Search for the cell housing the specified text and yield its [x, y] center coordinate. 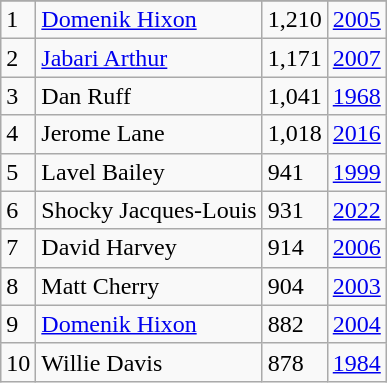
931 [294, 210]
2016 [356, 134]
5 [18, 172]
Lavel Bailey [149, 172]
1968 [356, 96]
6 [18, 210]
Dan Ruff [149, 96]
914 [294, 248]
Jerome Lane [149, 134]
3 [18, 96]
2003 [356, 286]
904 [294, 286]
2007 [356, 58]
9 [18, 324]
2005 [356, 20]
1,171 [294, 58]
2004 [356, 324]
1,210 [294, 20]
Matt Cherry [149, 286]
1,018 [294, 134]
Willie Davis [149, 362]
4 [18, 134]
878 [294, 362]
David Harvey [149, 248]
882 [294, 324]
Shocky Jacques-Louis [149, 210]
1984 [356, 362]
1,041 [294, 96]
10 [18, 362]
2 [18, 58]
8 [18, 286]
2006 [356, 248]
1999 [356, 172]
Jabari Arthur [149, 58]
1 [18, 20]
2022 [356, 210]
7 [18, 248]
941 [294, 172]
